Extract the [X, Y] coordinate from the center of the cell holding the provided text.  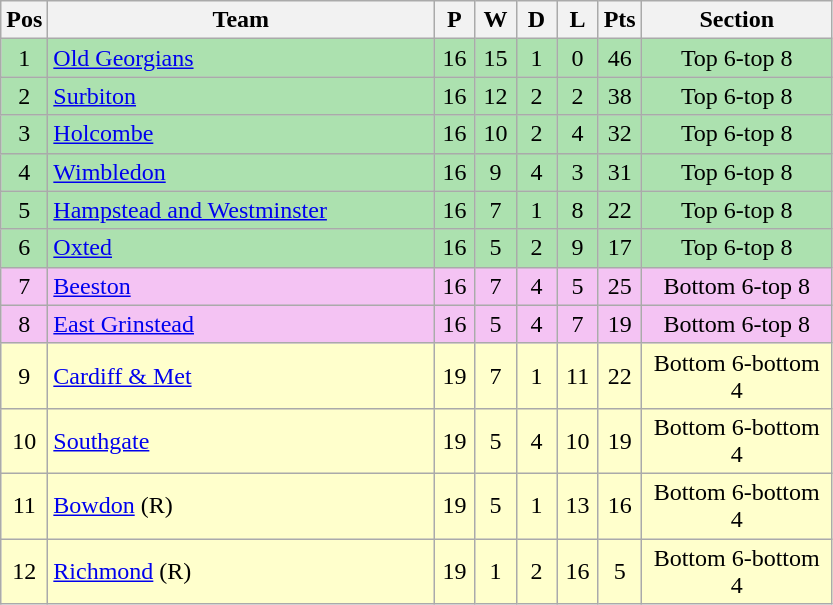
Cardiff & Met [241, 376]
13 [578, 506]
D [536, 20]
46 [620, 58]
Old Georgians [241, 58]
25 [620, 286]
Holcombe [241, 134]
Bowdon (R) [241, 506]
32 [620, 134]
Richmond (R) [241, 570]
Southgate [241, 440]
Team [241, 20]
Oxted [241, 248]
W [496, 20]
L [578, 20]
P [454, 20]
Hampstead and Westminster [241, 210]
Section [736, 20]
0 [578, 58]
Pts [620, 20]
Surbiton [241, 96]
17 [620, 248]
East Grinstead [241, 324]
31 [620, 172]
6 [24, 248]
15 [496, 58]
Beeston [241, 286]
38 [620, 96]
Wimbledon [241, 172]
Pos [24, 20]
